For the text-containing cell, return its midpoint in (X, Y) coordinate format. 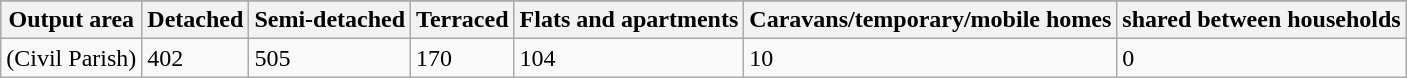
402 (196, 58)
10 (930, 58)
505 (330, 58)
(Civil Parish) (72, 58)
Detached (196, 20)
Terraced (462, 20)
Output area (72, 20)
Semi-detached (330, 20)
Flats and apartments (629, 20)
Caravans/temporary/mobile homes (930, 20)
shared between households (1262, 20)
104 (629, 58)
170 (462, 58)
0 (1262, 58)
